Determine the [x, y] coordinate at the center of the cell enclosing the given text.  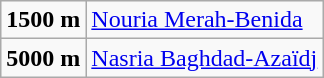
1500 m [44, 20]
Nasria Baghdad-Azaïdj [204, 58]
Nouria Merah-Benida [204, 20]
5000 m [44, 58]
